Detect which cell encompasses the target text, then output its (x, y) center coordinate. 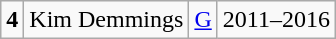
4 (12, 20)
2011–2016 (276, 20)
Kim Demmings (106, 20)
G (203, 20)
